Determine the [x, y] coordinate at the center of the cell enclosing the given text.  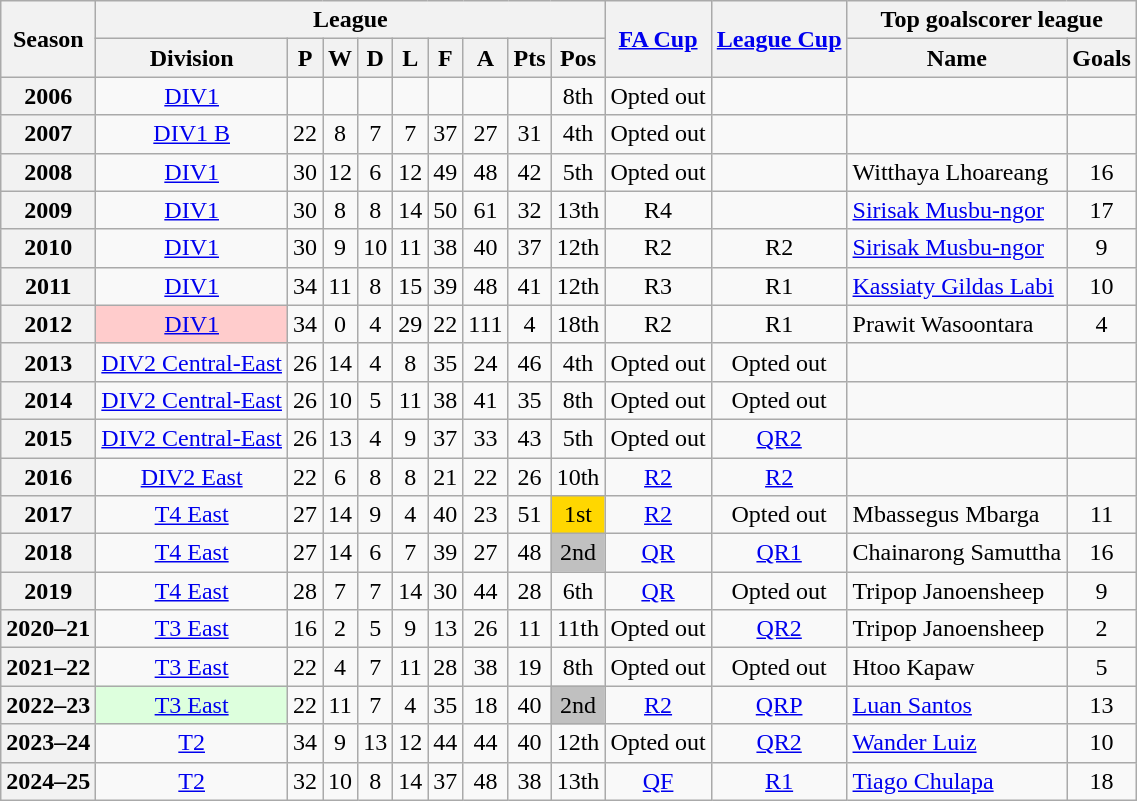
P [304, 58]
DIV1 B [192, 134]
L [410, 58]
Mbassegus Mbarga [957, 515]
61 [486, 210]
21 [446, 477]
51 [530, 515]
Pts [530, 58]
2016 [48, 477]
QRP [779, 705]
24 [486, 362]
Htoo Kapaw [957, 667]
0 [340, 324]
46 [530, 362]
2008 [48, 172]
1st [578, 515]
2021–22 [48, 667]
2009 [48, 210]
49 [446, 172]
QR1 [779, 553]
29 [410, 324]
Luan Santos [957, 705]
43 [530, 438]
2011 [48, 286]
A [486, 58]
111 [486, 324]
33 [486, 438]
2010 [48, 248]
Witthaya Lhoareang [957, 172]
Division [192, 58]
League [350, 20]
11th [578, 629]
2012 [48, 324]
Prawit Wasoontara [957, 324]
Chainarong Samuttha [957, 553]
31 [530, 134]
2013 [48, 362]
19 [530, 667]
DIV2 East [192, 477]
2017 [48, 515]
Wander Luiz [957, 743]
2018 [48, 553]
10th [578, 477]
2024–25 [48, 781]
Season [48, 39]
Kassiaty Gildas Labi [957, 286]
15 [410, 286]
Tiago Chulapa [957, 781]
D [376, 58]
2006 [48, 96]
Top goalscorer league [992, 20]
Name [957, 58]
2014 [48, 400]
2019 [48, 591]
2015 [48, 438]
50 [446, 210]
W [340, 58]
R4 [658, 210]
Pos [578, 58]
17 [1102, 210]
Goals [1102, 58]
FA Cup [658, 39]
2023–24 [48, 743]
23 [486, 515]
League Cup [779, 39]
F [446, 58]
2022–23 [48, 705]
2020–21 [48, 629]
QF [658, 781]
2007 [48, 134]
18th [578, 324]
42 [530, 172]
6th [578, 591]
R3 [658, 286]
